Return [x, y] of the center of cell containing provided text 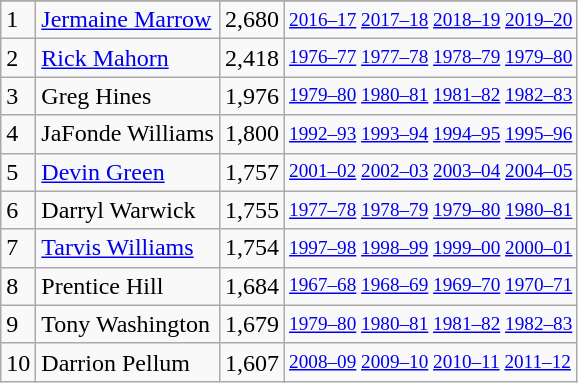
Prentice Hill [128, 286]
Tarvis Williams [128, 248]
1967–68 1968–69 1969–70 1970–71 [431, 286]
5 [18, 172]
1,607 [252, 362]
Rick Mahorn [128, 58]
1,679 [252, 324]
1,757 [252, 172]
JaFonde Williams [128, 134]
Darryl Warwick [128, 210]
10 [18, 362]
2001–02 2002–03 2003–04 2004–05 [431, 172]
2 [18, 58]
Greg Hines [128, 96]
6 [18, 210]
1976–77 1977–78 1978–79 1979–80 [431, 58]
4 [18, 134]
1,976 [252, 96]
1,684 [252, 286]
1,755 [252, 210]
8 [18, 286]
9 [18, 324]
2008–09 2009–10 2010–11 2011–12 [431, 362]
1977–78 1978–79 1979–80 1980–81 [431, 210]
1,800 [252, 134]
1 [18, 20]
Tony Washington [128, 324]
3 [18, 96]
1997–98 1998–99 1999–00 2000–01 [431, 248]
Devin Green [128, 172]
1,754 [252, 248]
Darrion Pellum [128, 362]
2,418 [252, 58]
Jermaine Marrow [128, 20]
2,680 [252, 20]
7 [18, 248]
2016–17 2017–18 2018–19 2019–20 [431, 20]
1992–93 1993–94 1994–95 1995–96 [431, 134]
